For the text-containing cell, return its midpoint in [x, y] coordinate format. 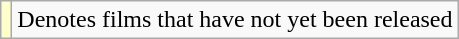
Denotes films that have not yet been released [235, 20]
